Capture the cell that displays the provided text and extract its (X, Y) central coordinate. 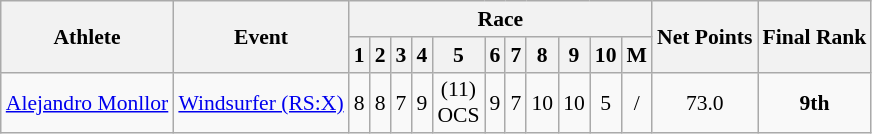
Alejandro Monllor (88, 102)
Event (260, 36)
1 (360, 55)
Race (500, 19)
2 (380, 55)
9th (815, 102)
Final Rank (815, 36)
3 (402, 55)
M (638, 55)
4 (422, 55)
/ (638, 102)
Net Points (704, 36)
Windsurfer (RS:X) (260, 102)
(11)OCS (458, 102)
6 (496, 55)
Athlete (88, 36)
73.0 (704, 102)
